Pinpoint the cell where the given text exists, returning its (X, Y) midpoint coordinate. 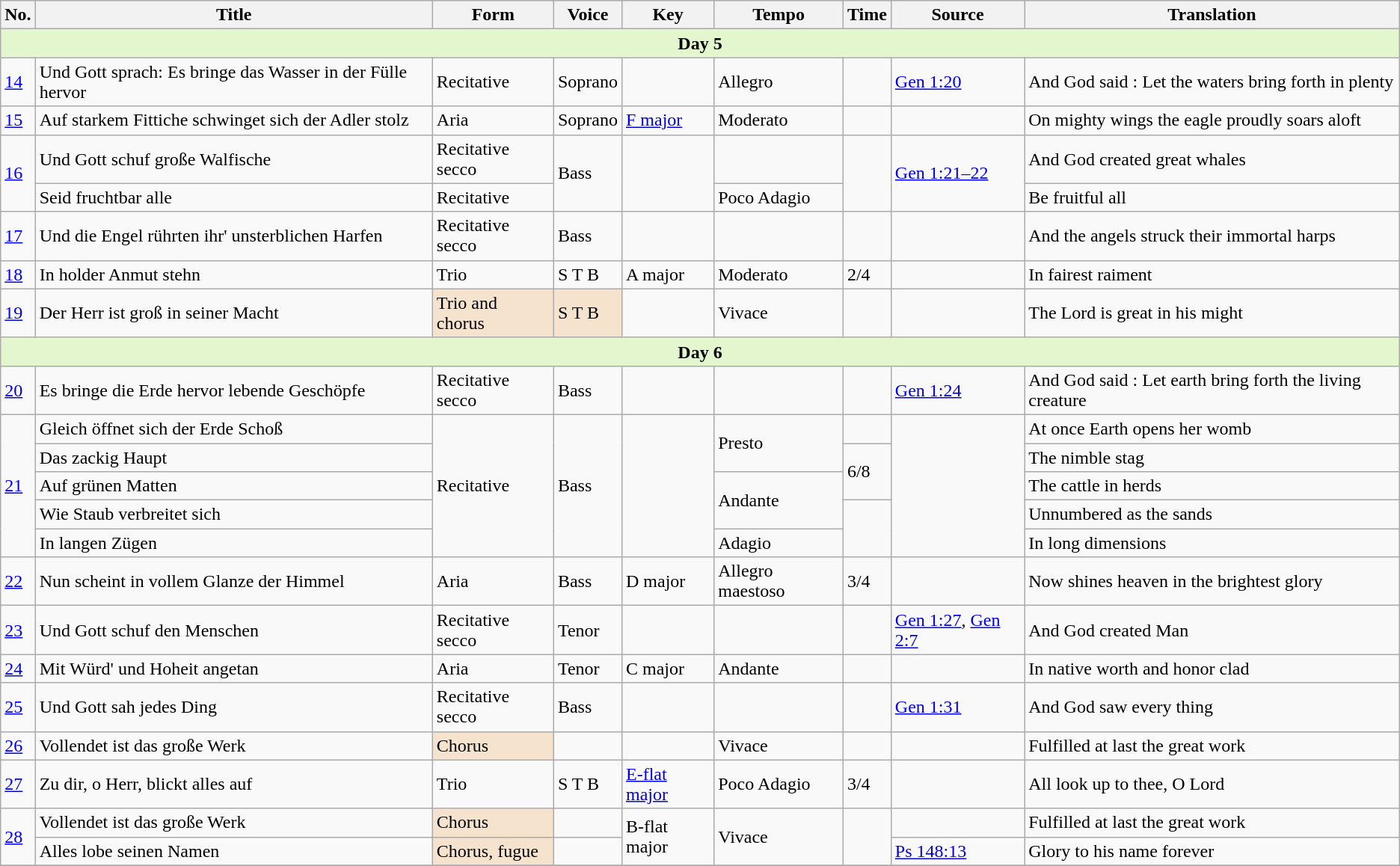
In langen Zügen (233, 543)
20 (18, 390)
Adagio (779, 543)
25 (18, 707)
Trio and chorus (493, 313)
28 (18, 837)
Tempo (779, 15)
Time (867, 15)
Gen 1:21–22 (957, 173)
Das zackig Haupt (233, 457)
D major (667, 582)
Nun scheint in vollem Glanze der Himmel (233, 582)
Zu dir, o Herr, blickt alles auf (233, 784)
Und Gott sah jedes Ding (233, 707)
In holder Anmut stehn (233, 274)
No. (18, 15)
A major (667, 274)
The cattle in herds (1212, 486)
Translation (1212, 15)
Wie Staub verbreitet sich (233, 515)
At once Earth opens her womb (1212, 429)
Voice (588, 15)
Gen 1:27, Gen 2:7 (957, 630)
F major (667, 120)
Gen 1:24 (957, 390)
Und Gott schuf große Walfische (233, 159)
Gleich öffnet sich der Erde Schoß (233, 429)
6/8 (867, 471)
C major (667, 669)
27 (18, 784)
E-flat major (667, 784)
Allegro maestoso (779, 582)
In fairest raiment (1212, 274)
Der Herr ist groß in seiner Macht (233, 313)
All look up to thee, O Lord (1212, 784)
21 (18, 485)
And God created Man (1212, 630)
Auf starkem Fittiche schwinget sich der Adler stolz (233, 120)
Glory to his name forever (1212, 851)
Day 5 (700, 43)
And the angels struck their immortal harps (1212, 236)
In long dimensions (1212, 543)
Presto (779, 443)
18 (18, 274)
Und die Engel rührten ihr' unsterblichen Harfen (233, 236)
The nimble stag (1212, 457)
Source (957, 15)
On mighty wings the eagle proudly soars aloft (1212, 120)
Gen 1:20 (957, 82)
B-flat major (667, 837)
15 (18, 120)
And God said : Let the waters bring forth in plenty (1212, 82)
And God saw every thing (1212, 707)
The Lord is great in his might (1212, 313)
And God said : Let earth bring forth the living creature (1212, 390)
Seid fruchtbar alle (233, 197)
Und Gott sprach: Es bringe das Wasser in der Fülle hervor (233, 82)
Unnumbered as the sands (1212, 515)
Es bringe die Erde hervor lebende Geschöpfe (233, 390)
Und Gott schuf den Menschen (233, 630)
In native worth and honor clad (1212, 669)
2/4 (867, 274)
Title (233, 15)
Day 6 (700, 351)
Key (667, 15)
24 (18, 669)
Chorus, fugue (493, 851)
Allegro (779, 82)
23 (18, 630)
Gen 1:31 (957, 707)
And God created great whales (1212, 159)
14 (18, 82)
Alles lobe seinen Namen (233, 851)
26 (18, 746)
Form (493, 15)
Mit Würd' und Hoheit angetan (233, 669)
Be fruitful all (1212, 197)
22 (18, 582)
16 (18, 173)
17 (18, 236)
19 (18, 313)
Auf grünen Matten (233, 486)
Now shines heaven in the brightest glory (1212, 582)
Ps 148:13 (957, 851)
